For the text-containing cell, return its midpoint in (X, Y) coordinate format. 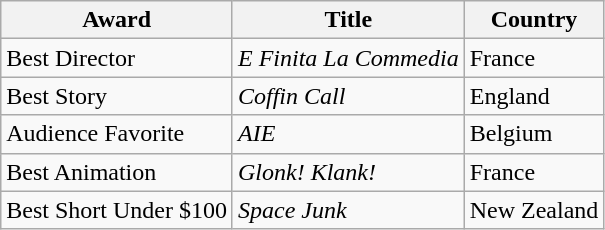
Best Short Under $100 (117, 210)
AIE (348, 134)
Belgium (534, 134)
Country (534, 20)
Audience Favorite (117, 134)
England (534, 96)
Best Story (117, 96)
Award (117, 20)
Coffin Call (348, 96)
Best Director (117, 58)
Best Animation (117, 172)
Space Junk (348, 210)
Title (348, 20)
New Zealand (534, 210)
Glonk! Klank! (348, 172)
E Finita La Commedia (348, 58)
